Capture the cell that displays the provided text and extract its (X, Y) central coordinate. 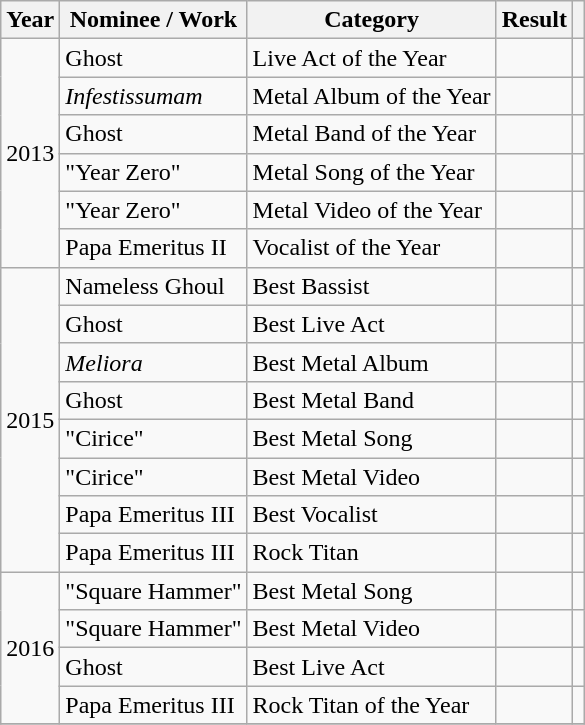
Rock Titan (372, 553)
Metal Video of the Year (372, 210)
Rock Titan of the Year (372, 705)
2013 (30, 153)
Vocalist of the Year (372, 248)
Best Metal Band (372, 400)
Best Bassist (372, 286)
Metal Band of the Year (372, 134)
Metal Song of the Year (372, 172)
Category (372, 20)
Nominee / Work (154, 20)
2016 (30, 648)
Best Vocalist (372, 515)
Live Act of the Year (372, 58)
Year (30, 20)
Best Metal Album (372, 362)
2015 (30, 419)
Infestissumam (154, 96)
Meliora (154, 362)
Metal Album of the Year (372, 96)
Nameless Ghoul (154, 286)
Papa Emeritus II (154, 248)
Result (534, 20)
